From the cell containing the given text, extract its center point as [X, Y] coordinate. 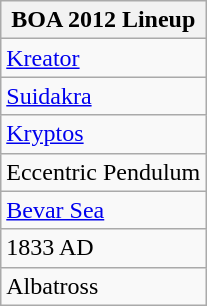
Albatross [104, 286]
Kreator [104, 58]
1833 AD [104, 248]
Eccentric Pendulum [104, 172]
BOA 2012 Lineup [104, 20]
Suidakra [104, 96]
Kryptos [104, 134]
Bevar Sea [104, 210]
